Find where the given text appears and provide that cell's center as (X, Y) coordinate. 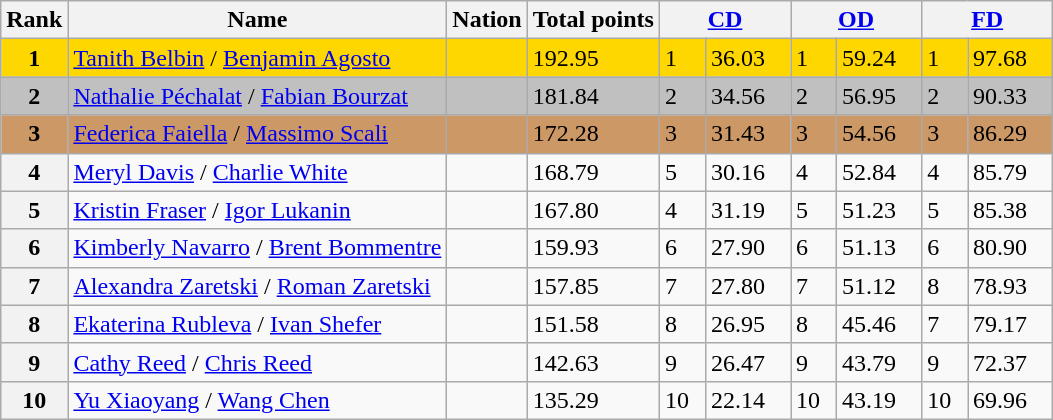
Kristin Fraser / Igor Lukanin (258, 210)
30.16 (748, 172)
22.14 (748, 400)
51.13 (878, 248)
52.84 (878, 172)
45.46 (878, 324)
Meryl Davis / Charlie White (258, 172)
135.29 (593, 400)
181.84 (593, 96)
85.38 (1010, 210)
Ekaterina Rubleva / Ivan Shefer (258, 324)
34.56 (748, 96)
56.95 (878, 96)
Alexandra Zaretski / Roman Zaretski (258, 286)
59.24 (878, 58)
151.58 (593, 324)
172.28 (593, 134)
157.85 (593, 286)
31.19 (748, 210)
CD (724, 20)
27.90 (748, 248)
90.33 (1010, 96)
86.29 (1010, 134)
168.79 (593, 172)
26.95 (748, 324)
69.96 (1010, 400)
OD (856, 20)
Federica Faiella / Massimo Scali (258, 134)
31.43 (748, 134)
Nathalie Péchalat / Fabian Bourzat (258, 96)
Tanith Belbin / Benjamin Agosto (258, 58)
43.79 (878, 362)
80.90 (1010, 248)
54.56 (878, 134)
167.80 (593, 210)
Kimberly Navarro / Brent Bommentre (258, 248)
Yu Xiaoyang / Wang Chen (258, 400)
36.03 (748, 58)
51.23 (878, 210)
Nation (487, 20)
Name (258, 20)
97.68 (1010, 58)
Rank (34, 20)
Cathy Reed / Chris Reed (258, 362)
43.19 (878, 400)
78.93 (1010, 286)
85.79 (1010, 172)
27.80 (748, 286)
79.17 (1010, 324)
72.37 (1010, 362)
FD (988, 20)
142.63 (593, 362)
51.12 (878, 286)
192.95 (593, 58)
159.93 (593, 248)
26.47 (748, 362)
Total points (593, 20)
